Pinpoint the cell where the given text exists, returning its [X, Y] midpoint coordinate. 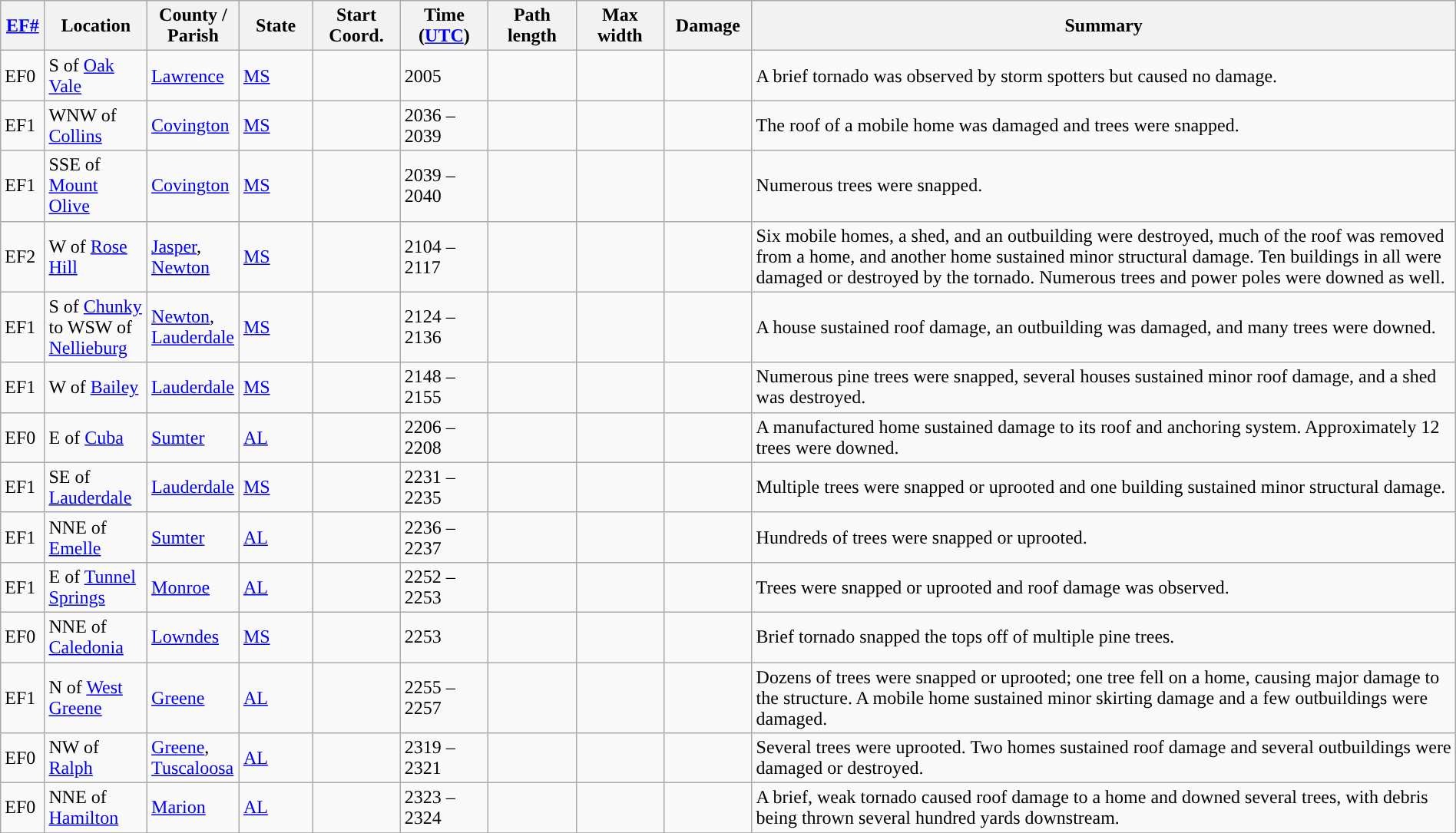
2206 – 2208 [444, 438]
Multiple trees were snapped or uprooted and one building sustained minor structural damage. [1104, 487]
A brief, weak tornado caused roof damage to a home and downed several trees, with debris being thrown several hundred yards downstream. [1104, 808]
N of West Greene [96, 697]
Location [96, 26]
E of Tunnel Springs [96, 587]
Newton, Lauderdale [194, 327]
Summary [1104, 26]
The roof of a mobile home was damaged and trees were snapped. [1104, 126]
Path length [532, 26]
EF# [23, 26]
Hundreds of trees were snapped or uprooted. [1104, 537]
2319 – 2321 [444, 759]
2255 – 2257 [444, 697]
County / Parish [194, 26]
2104 – 2117 [444, 256]
2005 [444, 75]
E of Cuba [96, 438]
S of Chunky to WSW of Nellieburg [96, 327]
Trees were snapped or uprooted and roof damage was observed. [1104, 587]
A brief tornado was observed by storm spotters but caused no damage. [1104, 75]
Numerous trees were snapped. [1104, 186]
Jasper, Newton [194, 256]
Max width [620, 26]
2323 – 2324 [444, 808]
Time (UTC) [444, 26]
SSE of Mount Olive [96, 186]
2036 – 2039 [444, 126]
Marion [194, 808]
Greene [194, 697]
A manufactured home sustained damage to its roof and anchoring system. Approximately 12 trees were downed. [1104, 438]
S of Oak Vale [96, 75]
NNE of Caledonia [96, 637]
2124 – 2136 [444, 327]
2148 – 2155 [444, 387]
EF2 [23, 256]
WNW of Collins [96, 126]
Lawrence [194, 75]
W of Rose Hill [96, 256]
Several trees were uprooted. Two homes sustained roof damage and several outbuildings were damaged or destroyed. [1104, 759]
A house sustained roof damage, an outbuilding was damaged, and many trees were downed. [1104, 327]
Monroe [194, 587]
Greene, Tuscaloosa [194, 759]
State [275, 26]
Start Coord. [356, 26]
Brief tornado snapped the tops off of multiple pine trees. [1104, 637]
2253 [444, 637]
Damage [708, 26]
2252 – 2253 [444, 587]
NNE of Emelle [96, 537]
Numerous pine trees were snapped, several houses sustained minor roof damage, and a shed was destroyed. [1104, 387]
2236 – 2237 [444, 537]
2231 – 2235 [444, 487]
NNE of Hamilton [96, 808]
W of Bailey [96, 387]
NW of Ralph [96, 759]
SE of Lauderdale [96, 487]
2039 – 2040 [444, 186]
Lowndes [194, 637]
